Search for the cell housing the specified text and yield its [x, y] center coordinate. 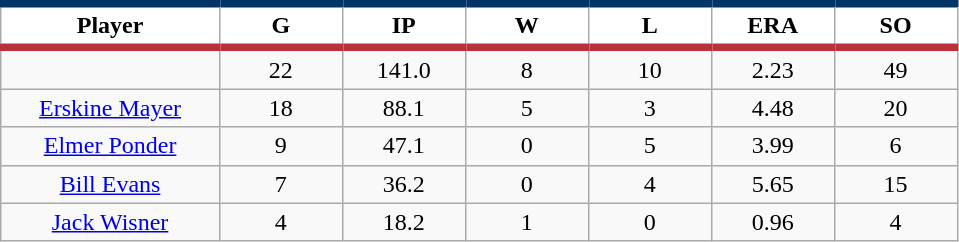
36.2 [404, 184]
9 [280, 146]
W [526, 26]
Jack Wisner [110, 222]
15 [896, 184]
4.48 [772, 108]
L [650, 26]
22 [280, 68]
141.0 [404, 68]
ERA [772, 26]
8 [526, 68]
Bill Evans [110, 184]
Elmer Ponder [110, 146]
Erskine Mayer [110, 108]
18.2 [404, 222]
47.1 [404, 146]
IP [404, 26]
1 [526, 222]
5.65 [772, 184]
6 [896, 146]
10 [650, 68]
3.99 [772, 146]
7 [280, 184]
0.96 [772, 222]
3 [650, 108]
2.23 [772, 68]
49 [896, 68]
18 [280, 108]
G [280, 26]
88.1 [404, 108]
Player [110, 26]
SO [896, 26]
20 [896, 108]
